Detect which cell encompasses the target text, then output its (X, Y) center coordinate. 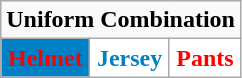
Pants (204, 58)
Uniform Combination (121, 20)
Helmet (46, 58)
Jersey (130, 58)
